Detect which cell encompasses the target text, then output its (x, y) center coordinate. 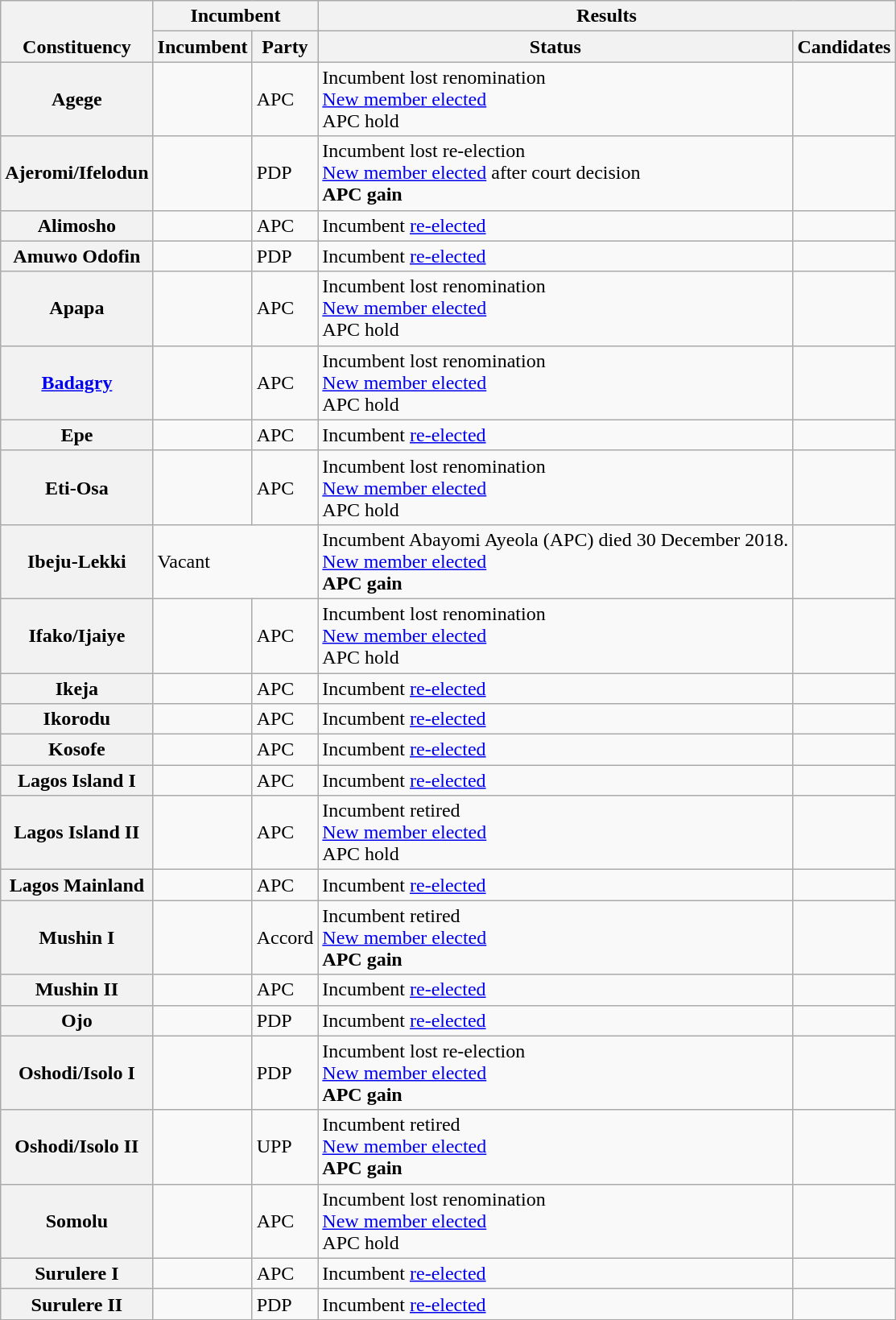
Results (607, 16)
Surulere II (77, 1304)
Lagos Mainland (77, 885)
Accord (285, 937)
Incumbent lost re-electionNew member electedAPC gain (555, 1073)
Eti-Osa (77, 487)
Incumbent Abayomi Ayeola (APC) died 30 December 2018.New member electedAPC gain (555, 561)
Kosofe (77, 750)
Mushin II (77, 990)
Badagry (77, 383)
Apapa (77, 308)
Ifako/Ijaiye (77, 635)
Party (285, 47)
Ikeja (77, 689)
Lagos Island II (77, 833)
Oshodi/Isolo II (77, 1147)
Status (555, 47)
Somolu (77, 1221)
Surulere I (77, 1273)
Agege (77, 99)
Ajeromi/Ifelodun (77, 173)
Incumbent retiredNew member electedAPC hold (555, 833)
Oshodi/Isolo I (77, 1073)
Alimosho (77, 226)
Ojo (77, 1020)
Candidates (844, 47)
Mushin I (77, 937)
Incumbent lost re-electionNew member elected after court decisionAPC gain (555, 173)
Vacant (235, 561)
UPP (285, 1147)
Constituency (77, 31)
Epe (77, 435)
Ikorodu (77, 719)
Lagos Island I (77, 780)
Amuwo Odofin (77, 256)
Ibeju-Lekki (77, 561)
